Extract the (X, Y) coordinate from the center of the cell holding the provided text.  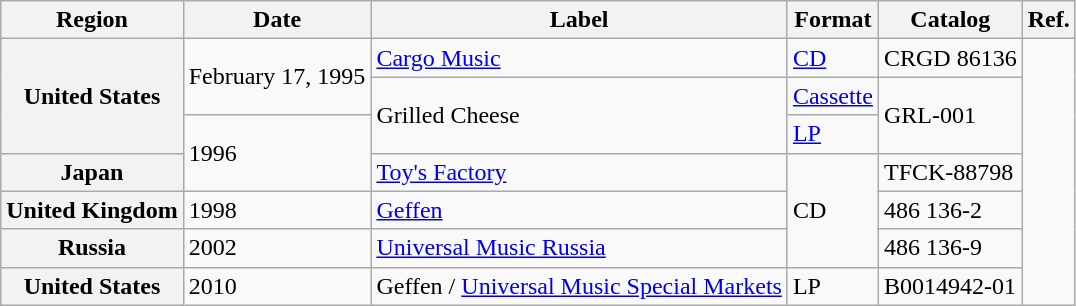
Label (580, 20)
Grilled Cheese (580, 115)
Japan (92, 172)
486 136-9 (950, 248)
Geffen / Universal Music Special Markets (580, 286)
Universal Music Russia (580, 248)
GRL-001 (950, 115)
Toy's Factory (580, 172)
486 136-2 (950, 210)
Cargo Music (580, 58)
Ref. (1048, 20)
Date (277, 20)
Geffen (580, 210)
B0014942-01 (950, 286)
Cassette (832, 96)
TFCK-88798 (950, 172)
Format (832, 20)
Catalog (950, 20)
United Kingdom (92, 210)
1998 (277, 210)
1996 (277, 153)
February 17, 1995 (277, 77)
Region (92, 20)
2002 (277, 248)
2010 (277, 286)
CRGD 86136 (950, 58)
Russia (92, 248)
